Return [x, y] of the center of cell containing provided text 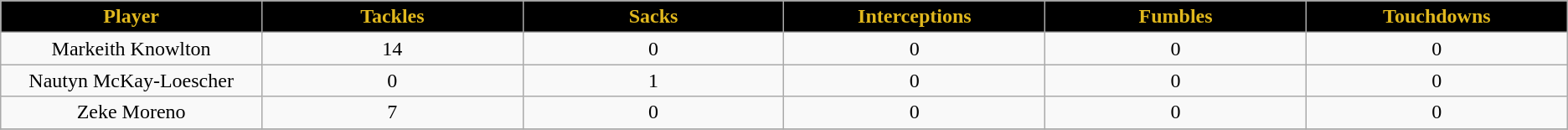
Interceptions [915, 17]
1 [653, 81]
Tackles [392, 17]
Fumbles [1176, 17]
7 [392, 112]
Markeith Knowlton [132, 49]
Zeke Moreno [132, 112]
Nautyn McKay-Loescher [132, 81]
Sacks [653, 17]
14 [392, 49]
Player [132, 17]
Touchdowns [1436, 17]
